Capture the cell that displays the provided text and extract its [X, Y] central coordinate. 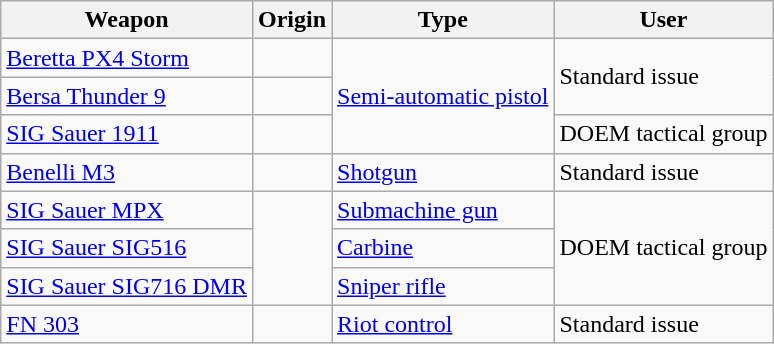
FN 303 [127, 324]
Weapon [127, 20]
SIG Sauer 1911 [127, 134]
Carbine [443, 248]
Beretta PX4 Storm [127, 58]
Sniper rifle [443, 286]
Riot control [443, 324]
SIG Sauer SIG716 DMR [127, 286]
Bersa Thunder 9 [127, 96]
SIG Sauer SIG516 [127, 248]
Semi-automatic pistol [443, 96]
Submachine gun [443, 210]
User [664, 20]
Benelli M3 [127, 172]
Type [443, 20]
Origin [292, 20]
SIG Sauer MPX [127, 210]
Shotgun [443, 172]
